Provide the (x, y) coordinate of the cell's center where the given text is located.  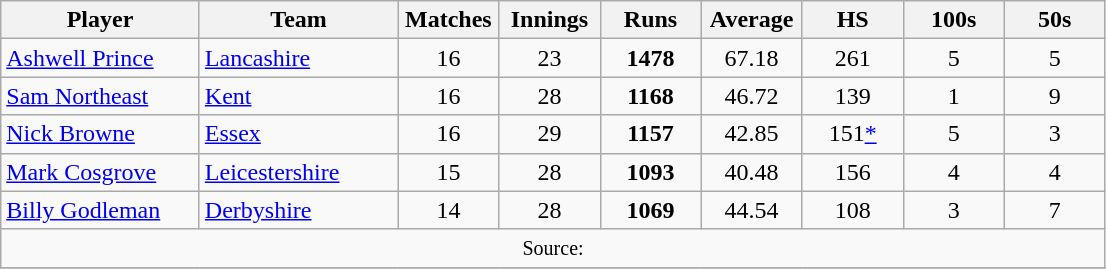
1093 (650, 172)
7 (1054, 210)
Average (752, 20)
Mark Cosgrove (100, 172)
Ashwell Prince (100, 58)
Kent (298, 96)
Runs (650, 20)
67.18 (752, 58)
Derbyshire (298, 210)
Team (298, 20)
15 (448, 172)
261 (852, 58)
Innings (550, 20)
46.72 (752, 96)
50s (1054, 20)
HS (852, 20)
Essex (298, 134)
Player (100, 20)
14 (448, 210)
100s (954, 20)
108 (852, 210)
156 (852, 172)
44.54 (752, 210)
1168 (650, 96)
Lancashire (298, 58)
Nick Browne (100, 134)
139 (852, 96)
Matches (448, 20)
29 (550, 134)
1478 (650, 58)
40.48 (752, 172)
1157 (650, 134)
Sam Northeast (100, 96)
Leicestershire (298, 172)
1069 (650, 210)
23 (550, 58)
9 (1054, 96)
1 (954, 96)
Billy Godleman (100, 210)
Source: (554, 248)
42.85 (752, 134)
151* (852, 134)
